Search for the cell housing the specified text and yield its (x, y) center coordinate. 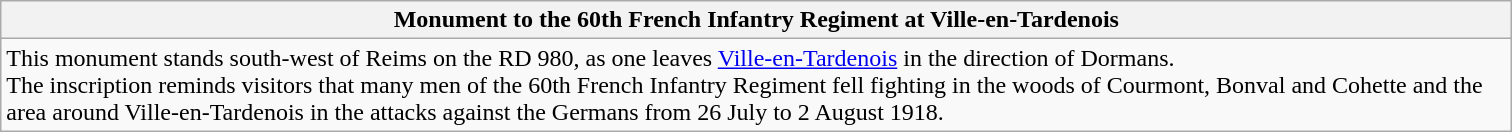
Monument to the 60th French Infantry Regiment at Ville-en-Tardenois (756, 20)
